Detect which cell encompasses the target text, then output its (x, y) center coordinate. 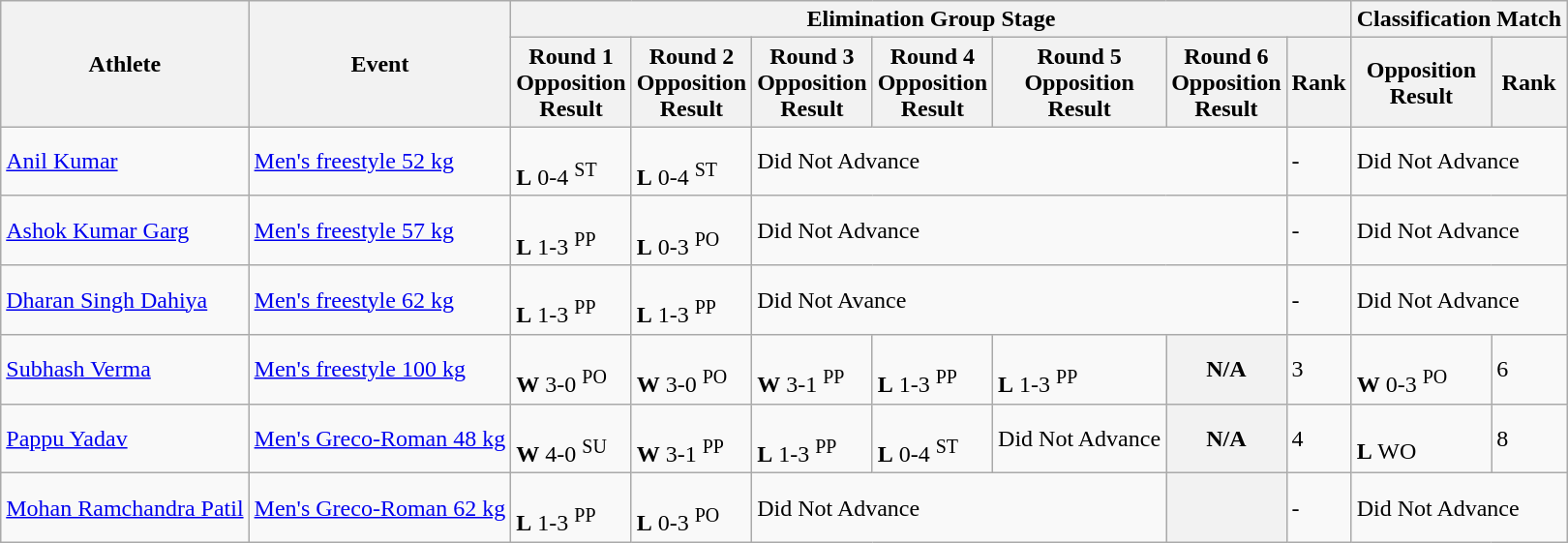
OppositionResult (1421, 82)
Athlete (125, 64)
Round 4OppositionResult (932, 82)
Did Not Avance (1019, 300)
4 (1318, 438)
6 (1529, 370)
Men's freestyle 52 kg (379, 162)
Round 2OppositionResult (691, 82)
Elimination Group Stage (931, 19)
Round 1OppositionResult (571, 82)
Men's Greco-Roman 48 kg (379, 438)
8 (1529, 438)
W 0-3 PO (1421, 370)
Round 5OppositionResult (1080, 82)
Pappu Yadav (125, 438)
Men's freestyle 100 kg (379, 370)
Event (379, 64)
L WO (1421, 438)
Dharan Singh Dahiya (125, 300)
3 (1318, 370)
Anil Kumar (125, 162)
Round 3OppositionResult (812, 82)
Ashok Kumar Garg (125, 230)
Mohan Ramchandra Patil (125, 508)
Men's freestyle 57 kg (379, 230)
Men's freestyle 62 kg (379, 300)
W 4-0 SU (571, 438)
Round 6OppositionResult (1226, 82)
Subhash Verma (125, 370)
Classification Match (1459, 19)
Men's Greco-Roman 62 kg (379, 508)
